Detect which cell encompasses the target text, then output its (X, Y) center coordinate. 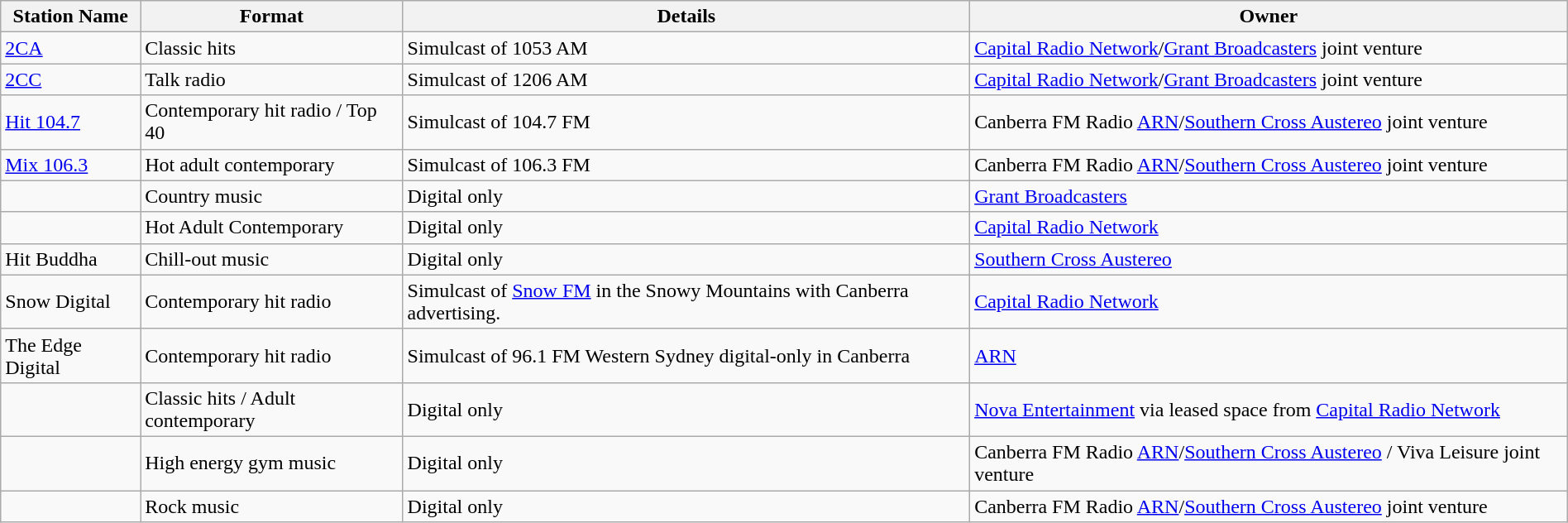
Hit Buddha (71, 259)
Hit 104.7 (71, 122)
Grant Broadcasters (1269, 196)
Simulcast of 1053 AM (686, 48)
Mix 106.3 (71, 165)
The Edge Digital (71, 356)
Snow Digital (71, 301)
Format (271, 17)
Hot adult contemporary (271, 165)
Simulcast of 106.3 FM (686, 165)
Rock music (271, 506)
Simulcast of Snow FM in the Snowy Mountains with Canberra advertising. (686, 301)
Classic hits / Adult contemporary (271, 409)
Contemporary hit radio / Top 40 (271, 122)
Canberra FM Radio ARN/Southern Cross Austereo / Viva Leisure joint venture (1269, 463)
2CC (71, 79)
Southern Cross Austereo (1269, 259)
Classic hits (271, 48)
Chill-out music (271, 259)
2CA (71, 48)
Country music (271, 196)
Details (686, 17)
High energy gym music (271, 463)
Simulcast of 1206 AM (686, 79)
Simulcast of 96.1 FM Western Sydney digital-only in Canberra (686, 356)
Nova Entertainment via leased space from Capital Radio Network (1269, 409)
ARN (1269, 356)
Simulcast of 104.7 FM (686, 122)
Talk radio (271, 79)
Hot Adult Contemporary (271, 228)
Owner (1269, 17)
Station Name (71, 17)
